Pinpoint the cell where the given text exists, returning its [X, Y] midpoint coordinate. 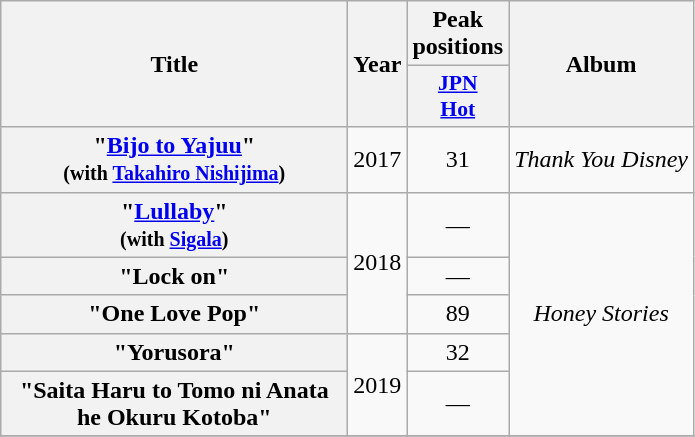
Album [602, 64]
Title [174, 64]
Thank You Disney [602, 160]
"Saita Haru to Tomo ni Anata he Okuru Kotoba" [174, 404]
JPNHot [458, 96]
"Yorusora" [174, 352]
89 [458, 314]
32 [458, 352]
Year [378, 64]
Peak positions [458, 34]
"One Love Pop" [174, 314]
31 [458, 160]
"Lullaby"(with Sigala) [174, 224]
2018 [378, 262]
Honey Stories [602, 314]
"Bijo to Yajuu"(with Takahiro Nishijima) [174, 160]
2017 [378, 160]
"Lock on" [174, 276]
2019 [378, 384]
